Identify which cell holds the provided text, then report its (X, Y) central coordinate. 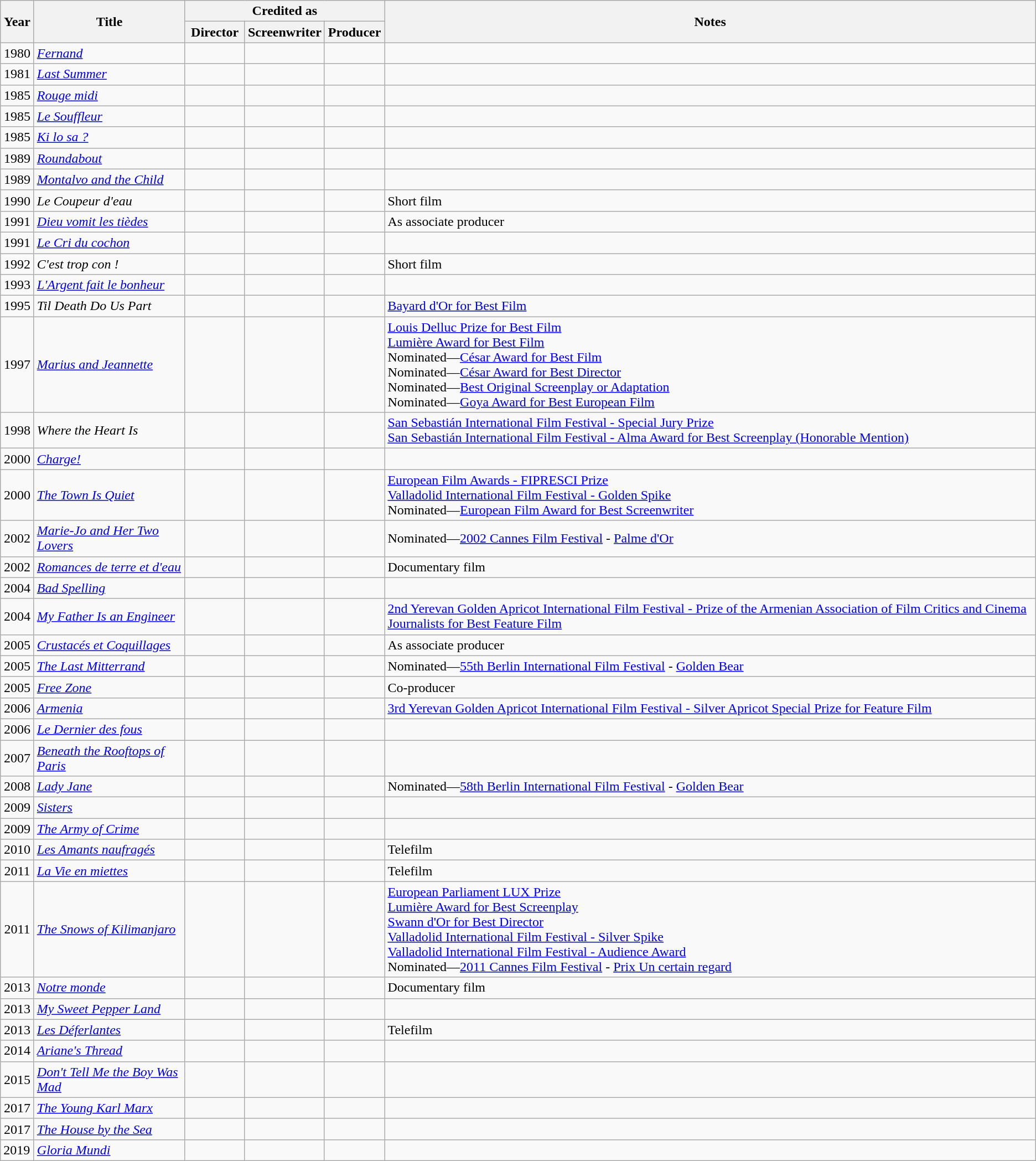
2007 (18, 757)
1993 (18, 285)
2015 (18, 1080)
Fernand (110, 53)
Le Souffleur (110, 116)
Le Coupeur d'eau (110, 200)
Til Death Do Us Part (110, 306)
Title (110, 22)
Screenwriter (284, 32)
Les Déferlantes (110, 1030)
Armenia (110, 708)
Year (18, 22)
Bayard d'Or for Best Film (710, 306)
2019 (18, 1150)
Ki lo sa ? (110, 137)
2014 (18, 1051)
Crustacés et Coquillages (110, 645)
1997 (18, 364)
My Father Is an Engineer (110, 617)
My Sweet Pepper Land (110, 1009)
Beneath the Rooftops of Paris (110, 757)
Producer (354, 32)
European Film Awards - FIPRESCI PrizeValladolid International Film Festival - Golden SpikeNominated—European Film Award for Best Screenwriter (710, 495)
1992 (18, 264)
Marie-Jo and Her Two Lovers (110, 538)
The Last Mitterrand (110, 666)
Credited as (284, 11)
L'Argent fait le bonheur (110, 285)
The Young Karl Marx (110, 1108)
Dieu vomit les tièdes (110, 221)
Le Cri du cochon (110, 242)
Montalvo and the Child (110, 179)
Romances de terre et d'eau (110, 567)
Where the Heart Is (110, 431)
Nominated—58th Berlin International Film Festival - Golden Bear (710, 787)
La Vie en miettes (110, 871)
Bad Spelling (110, 588)
Last Summer (110, 74)
C'est trop con ! (110, 264)
Rouge midi (110, 95)
The Town Is Quiet (110, 495)
Le Dernier des fous (110, 729)
The Army of Crime (110, 829)
Notre monde (110, 988)
1995 (18, 306)
The House by the Sea (110, 1129)
2008 (18, 787)
Nominated—55th Berlin International Film Festival - Golden Bear (710, 666)
Free Zone (110, 687)
Co-producer (710, 687)
Les Amants naufragés (110, 850)
Don't Tell Me the Boy Was Mad (110, 1080)
3rd Yerevan Golden Apricot International Film Festival - Silver Apricot Special Prize for Feature Film (710, 708)
Gloria Mundi (110, 1150)
Director (215, 32)
1981 (18, 74)
1980 (18, 53)
Sisters (110, 808)
Charge! (110, 459)
1998 (18, 431)
The Snows of Kilimanjaro (110, 929)
Ariane's Thread (110, 1051)
1990 (18, 200)
Roundabout (110, 158)
Notes (710, 22)
Nominated—2002 Cannes Film Festival - Palme d'Or (710, 538)
2010 (18, 850)
Lady Jane (110, 787)
Marius and Jeannette (110, 364)
